Output the (X, Y) coordinate of the center of the cell containing the given text.  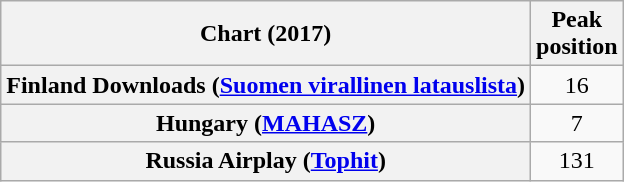
Russia Airplay (Tophit) (266, 161)
Chart (2017) (266, 34)
Peak position (577, 34)
Hungary (MAHASZ) (266, 123)
16 (577, 85)
7 (577, 123)
Finland Downloads (Suomen virallinen latauslista) (266, 85)
131 (577, 161)
